Return [x, y] of the center of cell containing provided text 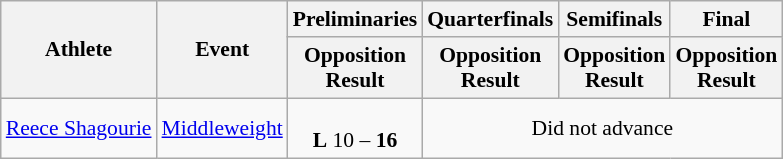
Event [222, 50]
Final [726, 19]
Semifinals [614, 19]
L 10 – 16 [355, 128]
Reece Shagourie [79, 128]
Athlete [79, 50]
Preliminaries [355, 19]
Middleweight [222, 128]
Quarterfinals [490, 19]
Did not advance [602, 128]
